Output the (x, y) coordinate of the center of the cell containing the given text.  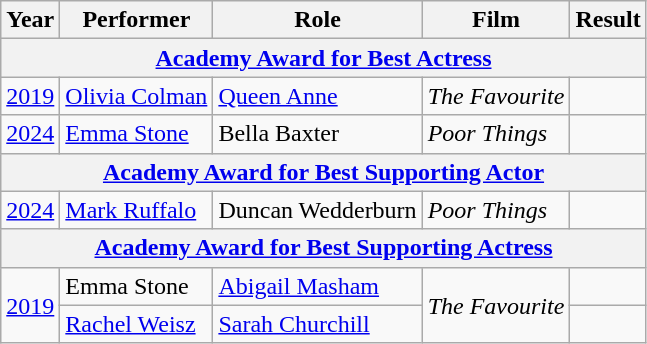
Bella Baxter (318, 134)
Rachel Weisz (136, 324)
Year (30, 20)
Duncan Wedderburn (318, 210)
Role (318, 20)
Queen Anne (318, 96)
Academy Award for Best Supporting Actress (324, 248)
Result (608, 20)
Performer (136, 20)
Mark Ruffalo (136, 210)
Olivia Colman (136, 96)
Academy Award for Best Actress (324, 58)
Abigail Masham (318, 286)
Sarah Churchill (318, 324)
Film (496, 20)
Academy Award for Best Supporting Actor (324, 172)
